Identify which cell holds the provided text, then report its [X, Y] central coordinate. 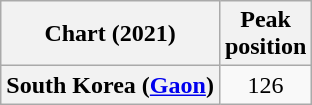
Peakposition [265, 34]
South Korea (Gaon) [110, 85]
Chart (2021) [110, 34]
126 [265, 85]
